From the cell containing the given text, extract its center point as [X, Y] coordinate. 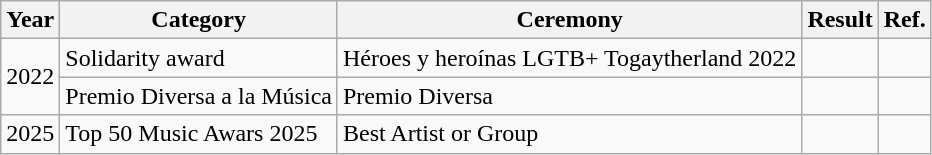
Result [840, 20]
Premio Diversa [569, 96]
Héroes y heroínas LGTB+ Togaytherland 2022 [569, 58]
Solidarity award [199, 58]
Category [199, 20]
Ref. [904, 20]
Year [30, 20]
Ceremony [569, 20]
Best Artist or Group [569, 134]
2022 [30, 77]
2025 [30, 134]
Premio Diversa a la Música [199, 96]
Top 50 Music Awars 2025 [199, 134]
